Scan for the cell matching the given text and deliver its (x, y) coordinate at center. 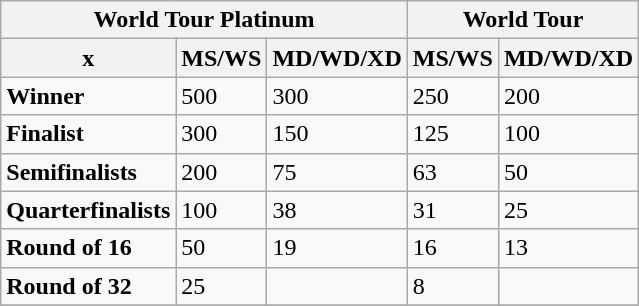
500 (222, 96)
Quarterfinalists (88, 210)
Semifinalists (88, 172)
63 (452, 172)
125 (452, 134)
250 (452, 96)
World Tour Platinum (204, 20)
13 (568, 248)
x (88, 58)
31 (452, 210)
8 (452, 286)
Finalist (88, 134)
150 (337, 134)
19 (337, 248)
38 (337, 210)
75 (337, 172)
World Tour (522, 20)
16 (452, 248)
Round of 32 (88, 286)
Winner (88, 96)
Round of 16 (88, 248)
